For the text-containing cell, return its midpoint in (x, y) coordinate format. 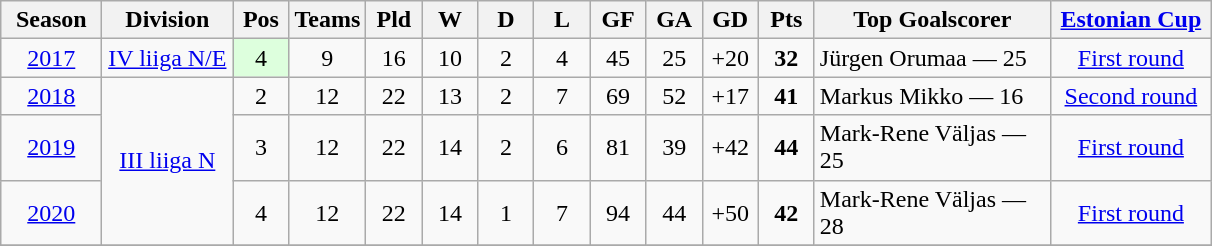
+50 (730, 212)
Mark-Rene Väljas — 28 (932, 212)
Season (52, 20)
42 (786, 212)
Mark-Rene Väljas — 25 (932, 148)
41 (786, 96)
Estonian Cup (1130, 20)
III liiga N (168, 161)
32 (786, 58)
Pld (394, 20)
39 (674, 148)
81 (618, 148)
GA (674, 20)
+17 (730, 96)
GD (730, 20)
10 (450, 58)
13 (450, 96)
1 (506, 212)
6 (562, 148)
2020 (52, 212)
16 (394, 58)
+42 (730, 148)
Top Goalscorer (932, 20)
GF (618, 20)
D (506, 20)
Division (168, 20)
Pos (261, 20)
+20 (730, 58)
2019 (52, 148)
IV liiga N/E (168, 58)
2018 (52, 96)
52 (674, 96)
94 (618, 212)
3 (261, 148)
45 (618, 58)
W (450, 20)
9 (328, 58)
Pts (786, 20)
Markus Mikko — 16 (932, 96)
Second round (1130, 96)
25 (674, 58)
Teams (328, 20)
2017 (52, 58)
Jürgen Orumaa — 25 (932, 58)
L (562, 20)
69 (618, 96)
